For the text-containing cell, return its midpoint in (X, Y) coordinate format. 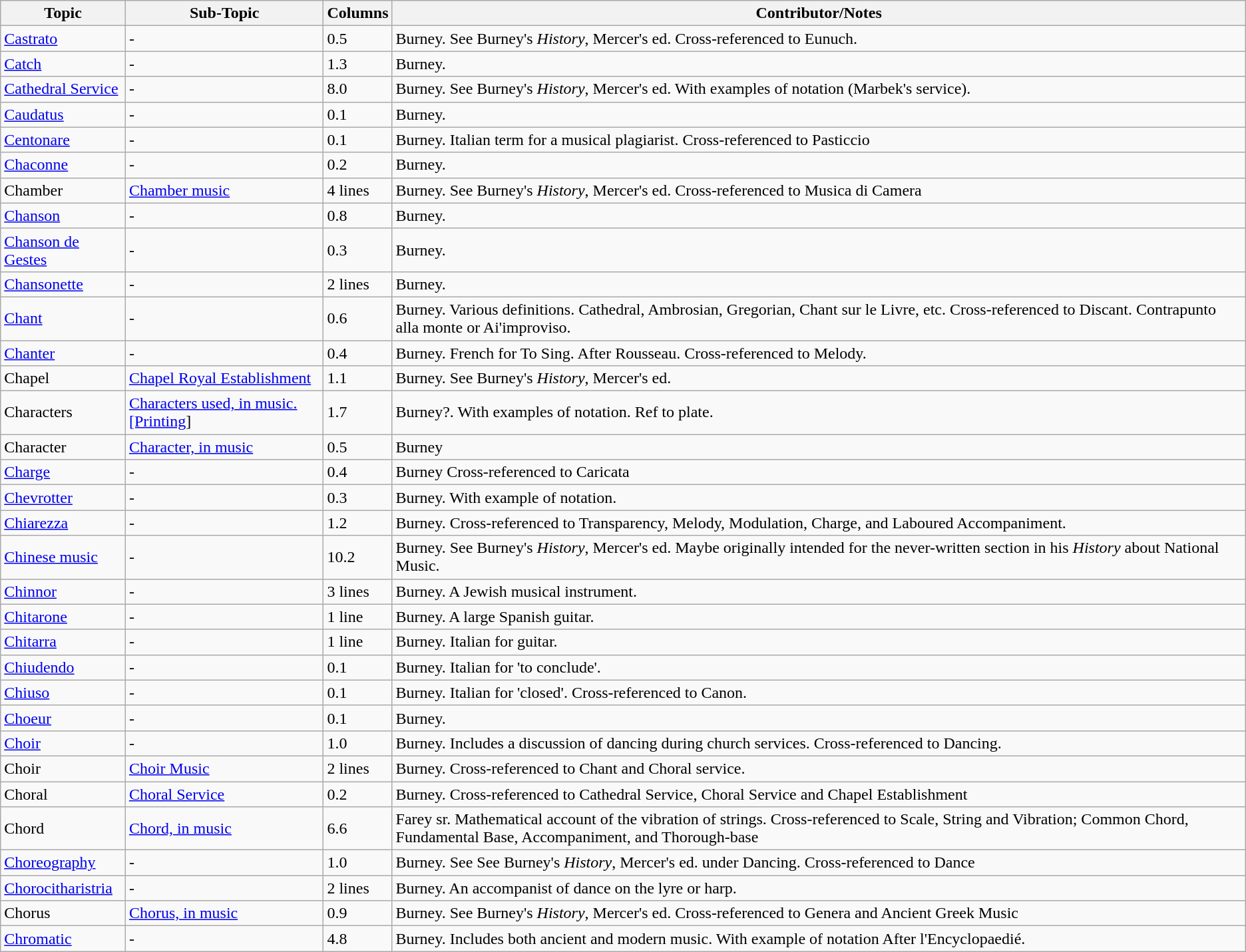
Burney (819, 447)
Burney. Includes both ancient and modern music. With example of notation After l'Encyclopaedié. (819, 939)
Burney. See Burney's History, Mercer's ed. Cross-referenced to Genera and Ancient Greek Music (819, 913)
Burney. Italian term for a musical plagiarist. Cross-referenced to Pasticcio (819, 140)
Centonare (63, 140)
Cathedral Service (63, 89)
Burney. See Burney's History, Mercer's ed. Maybe originally intended for the never-written section in his History about National Music. (819, 557)
Topic (63, 13)
Chord (63, 829)
Character, in music (224, 447)
Burney. See Burney's History, Mercer's ed. Cross-referenced to Eunuch. (819, 39)
8.0 (358, 89)
Choreography (63, 863)
1.7 (358, 412)
Burney. French for To Sing. After Rousseau. Cross-referenced to Melody. (819, 353)
10.2 (358, 557)
Chant (63, 318)
Burney. Cross-referenced to Chant and Choral service. (819, 768)
Burney. See Burney's History, Mercer's ed. Cross-referenced to Musica di Camera (819, 190)
Chiuso (63, 693)
Chiarezza (63, 523)
Chiudendo (63, 667)
Chanter (63, 353)
Burney. With example of notation. (819, 498)
Burney. An accompanist of dance on the lyre or harp. (819, 888)
Burney. A large Spanish guitar. (819, 617)
Chord, in music (224, 829)
Burney. See Burney's History, Mercer's ed. With examples of notation (Marbek's service). (819, 89)
Chromatic (63, 939)
Columns (358, 13)
Burney?. With examples of notation. Ref to plate. (819, 412)
0.6 (358, 318)
Burney. A Jewish musical instrument. (819, 591)
Burney Cross-referenced to Caricata (819, 472)
Chinese music (63, 557)
Burney. Cross-referenced to Transparency, Melody, Modulation, Charge, and Laboured Accompaniment. (819, 523)
Catch (63, 64)
Sub-Topic (224, 13)
1.2 (358, 523)
Chansonette (63, 284)
Burney. See See Burney's History, Mercer's ed. under Dancing. Cross-referenced to Dance (819, 863)
Chaconne (63, 165)
3 lines (358, 591)
Chinnor (63, 591)
Characters (63, 412)
Chorus, in music (224, 913)
Choeur (63, 718)
Chanson (63, 216)
Castrato (63, 39)
Burney. Includes a discussion of dancing during church services. Cross-referenced to Dancing. (819, 743)
Caudatus (63, 114)
Burney. Italian for 'to conclude'. (819, 667)
Burney. Italian for 'closed'. Cross-referenced to Canon. (819, 693)
Chorus (63, 913)
Chamber music (224, 190)
Burney. Italian for guitar. (819, 642)
4 lines (358, 190)
Chitarone (63, 617)
Chapel (63, 379)
Burney. Cross-referenced to Cathedral Service, Choral Service and Chapel Establishment (819, 794)
Chamber (63, 190)
Burney. See Burney's History, Mercer's ed. (819, 379)
Choir Music (224, 768)
Chorocitharistria (63, 888)
Choral Service (224, 794)
Chitarra (63, 642)
1.3 (358, 64)
Charge (63, 472)
4.8 (358, 939)
Chevrotter (63, 498)
Contributor/Notes (819, 13)
1.1 (358, 379)
Chanson de Gestes (63, 250)
Characters used, in music. [Printing] (224, 412)
0.9 (358, 913)
0.8 (358, 216)
6.6 (358, 829)
Chapel Royal Establishment (224, 379)
Choral (63, 794)
Character (63, 447)
